Return (X, Y) of the center of cell containing provided text 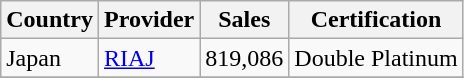
Certification (376, 20)
Country (50, 20)
Double Platinum (376, 58)
819,086 (244, 58)
Sales (244, 20)
RIAJ (148, 58)
Provider (148, 20)
Japan (50, 58)
